Determine the [X, Y] coordinate at the center of the cell enclosing the given text.  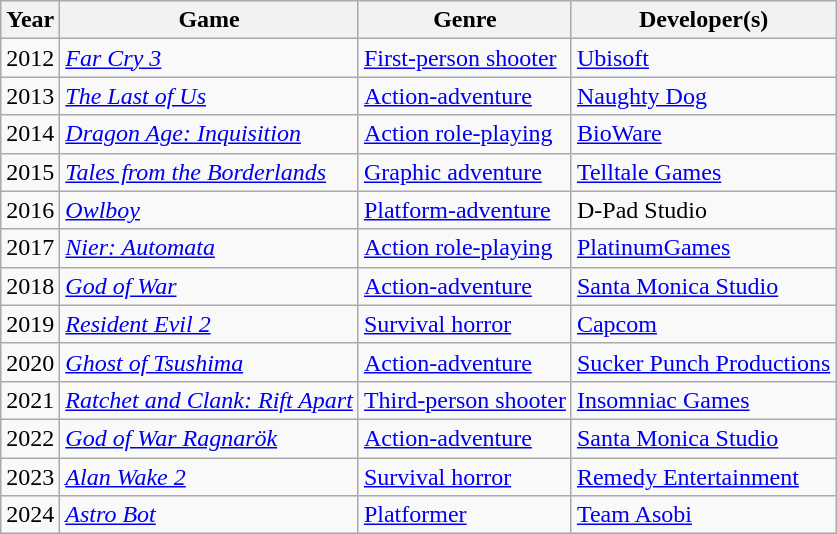
First-person shooter [464, 58]
Developer(s) [703, 20]
Insomniac Games [703, 400]
Remedy Entertainment [703, 477]
D-Pad Studio [703, 210]
Team Asobi [703, 515]
Genre [464, 20]
2023 [30, 477]
God of War [210, 286]
2017 [30, 248]
Telltale Games [703, 172]
Platformer [464, 515]
2012 [30, 58]
Astro Bot [210, 515]
2022 [30, 438]
Far Cry 3 [210, 58]
2014 [30, 134]
2019 [30, 324]
The Last of Us [210, 96]
PlatinumGames [703, 248]
2015 [30, 172]
Capcom [703, 324]
God of War Ragnarök [210, 438]
BioWare [703, 134]
Owlboy [210, 210]
Nier: Automata [210, 248]
2024 [30, 515]
Third-person shooter [464, 400]
2018 [30, 286]
Naughty Dog [703, 96]
Resident Evil 2 [210, 324]
Platform-adventure [464, 210]
2021 [30, 400]
Tales from the Borderlands [210, 172]
Ghost of Tsushima [210, 362]
Alan Wake 2 [210, 477]
2020 [30, 362]
Ratchet and Clank: Rift Apart [210, 400]
2016 [30, 210]
Year [30, 20]
Ubisoft [703, 58]
Dragon Age: Inquisition [210, 134]
Graphic adventure [464, 172]
Game [210, 20]
2013 [30, 96]
Sucker Punch Productions [703, 362]
